Scan for the cell matching the given text and deliver its [x, y] coordinate at center. 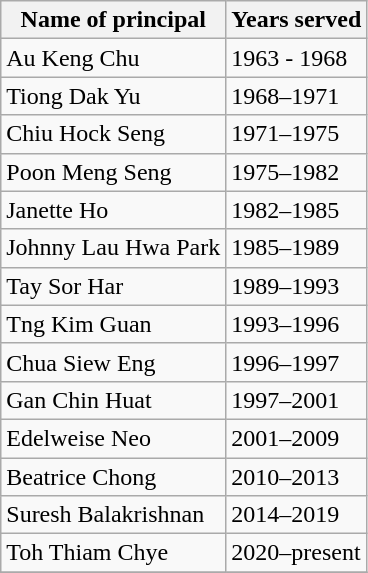
Suresh Balakrishnan [114, 515]
Tiong Dak Yu [114, 96]
1993–1996 [296, 324]
1971–1975 [296, 134]
1989–1993 [296, 286]
Tay Sor Har [114, 286]
1968–1971 [296, 96]
Janette Ho [114, 210]
Johnny Lau Hwa Park [114, 248]
Beatrice Chong [114, 477]
2020–present [296, 553]
Tng Kim Guan [114, 324]
1996–1997 [296, 362]
Gan Chin Huat [114, 400]
Years served [296, 20]
1975–1982 [296, 172]
Toh Thiam Chye [114, 553]
Chua Siew Eng [114, 362]
1982–1985 [296, 210]
1963 - 1968 [296, 58]
2014–2019 [296, 515]
Poon Meng Seng [114, 172]
Chiu Hock Seng [114, 134]
1997–2001 [296, 400]
2001–2009 [296, 438]
Edelweise Neo [114, 438]
Name of principal [114, 20]
Au Keng Chu [114, 58]
2010–2013 [296, 477]
1985–1989 [296, 248]
